Capture the cell that displays the provided text and extract its (x, y) central coordinate. 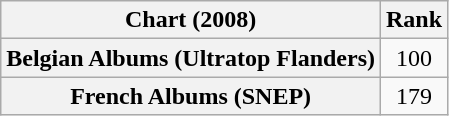
French Albums (SNEP) (191, 96)
179 (414, 96)
100 (414, 58)
Rank (414, 20)
Belgian Albums (Ultratop Flanders) (191, 58)
Chart (2008) (191, 20)
